Detect which cell encompasses the target text, then output its [x, y] center coordinate. 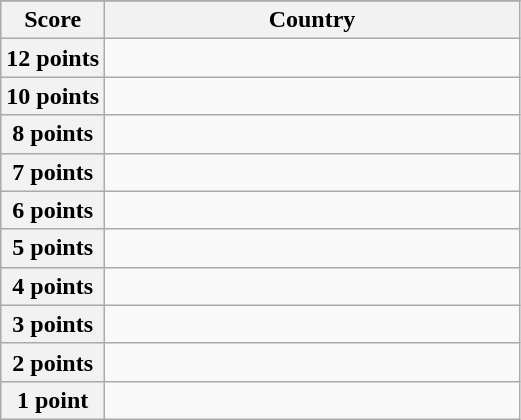
10 points [53, 96]
2 points [53, 362]
12 points [53, 58]
7 points [53, 172]
8 points [53, 134]
Country [312, 20]
5 points [53, 248]
Score [53, 20]
6 points [53, 210]
1 point [53, 400]
4 points [53, 286]
3 points [53, 324]
